Detect which cell encompasses the target text, then output its [X, Y] center coordinate. 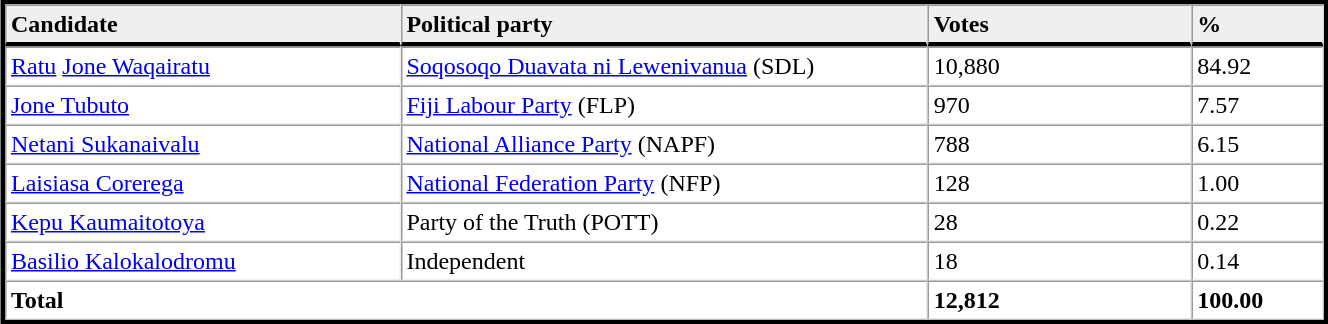
Fiji Labour Party (FLP) [664, 106]
6.15 [1257, 144]
% [1257, 25]
788 [1060, 144]
Total [466, 300]
Independent [664, 262]
28 [1060, 222]
100.00 [1257, 300]
Basilio Kalokalodromu [202, 262]
970 [1060, 106]
Kepu Kaumaitotoya [202, 222]
National Federation Party (NFP) [664, 184]
12,812 [1060, 300]
Party of the Truth (POTT) [664, 222]
0.22 [1257, 222]
Jone Tubuto [202, 106]
128 [1060, 184]
Political party [664, 25]
Ratu Jone Waqairatu [202, 66]
1.00 [1257, 184]
7.57 [1257, 106]
84.92 [1257, 66]
Candidate [202, 25]
Laisiasa Corerega [202, 184]
10,880 [1060, 66]
Votes [1060, 25]
Netani Sukanaivalu [202, 144]
18 [1060, 262]
National Alliance Party (NAPF) [664, 144]
0.14 [1257, 262]
Soqosoqo Duavata ni Lewenivanua (SDL) [664, 66]
